For the text-containing cell, return its midpoint in (X, Y) coordinate format. 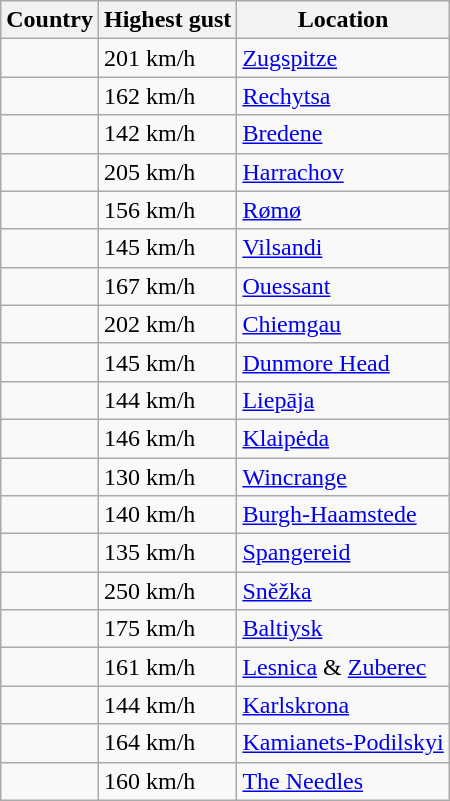
161 km/h (167, 667)
140 km/h (167, 515)
Zugspitze (343, 58)
Karlskrona (343, 705)
Baltiysk (343, 629)
Location (343, 20)
Ouessant (343, 286)
156 km/h (167, 210)
Country (50, 20)
Wincrange (343, 477)
160 km/h (167, 781)
Dunmore Head (343, 362)
Spangereid (343, 553)
Liepāja (343, 400)
175 km/h (167, 629)
162 km/h (167, 96)
The Needles (343, 781)
205 km/h (167, 172)
Vilsandi (343, 248)
142 km/h (167, 134)
Highest gust (167, 20)
201 km/h (167, 58)
Rømø (343, 210)
Harrachov (343, 172)
Burgh-Haamstede (343, 515)
202 km/h (167, 324)
146 km/h (167, 438)
167 km/h (167, 286)
Sněžka (343, 591)
164 km/h (167, 743)
Kamianets-Podilskyi (343, 743)
Bredene (343, 134)
135 km/h (167, 553)
250 km/h (167, 591)
Rechytsa (343, 96)
Lesnica & Zuberec (343, 667)
130 km/h (167, 477)
Klaipėda (343, 438)
Chiemgau (343, 324)
